Identify which cell holds the provided text, then report its (x, y) central coordinate. 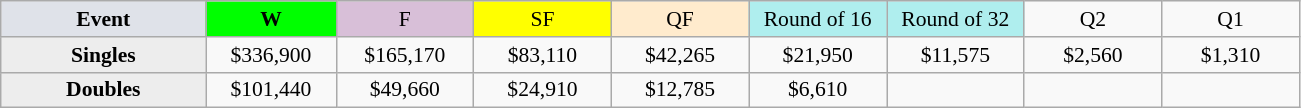
$42,265 (680, 55)
$24,910 (543, 90)
W (271, 19)
Singles (104, 55)
$21,950 (818, 55)
$49,660 (405, 90)
Doubles (104, 90)
$1,310 (1231, 55)
QF (680, 19)
Round of 16 (818, 19)
$6,610 (818, 90)
Q1 (1231, 19)
SF (543, 19)
Event (104, 19)
Round of 32 (955, 19)
$11,575 (955, 55)
$12,785 (680, 90)
$101,440 (271, 90)
$165,170 (405, 55)
F (405, 19)
$2,560 (1093, 55)
Q2 (1093, 19)
$83,110 (543, 55)
$336,900 (271, 55)
